Detect which cell encompasses the target text, then output its [X, Y] center coordinate. 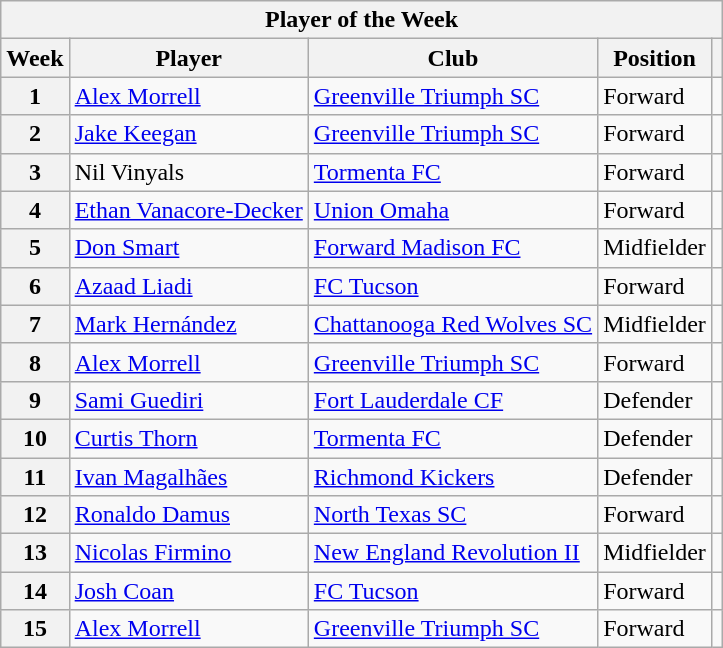
12 [35, 515]
2 [35, 134]
14 [35, 591]
Fort Lauderdale CF [452, 400]
Ivan Magalhães [188, 477]
Union Omaha [452, 210]
1 [35, 96]
11 [35, 477]
Ronaldo Damus [188, 515]
Josh Coan [188, 591]
15 [35, 629]
9 [35, 400]
7 [35, 324]
Club [452, 58]
Nicolas Firmino [188, 553]
New England Revolution II [452, 553]
Forward Madison FC [452, 248]
3 [35, 172]
Nil Vinyals [188, 172]
Don Smart [188, 248]
North Texas SC [452, 515]
10 [35, 438]
Player of the Week [362, 20]
13 [35, 553]
8 [35, 362]
Player [188, 58]
Richmond Kickers [452, 477]
Curtis Thorn [188, 438]
Week [35, 58]
5 [35, 248]
6 [35, 286]
Jake Keegan [188, 134]
4 [35, 210]
Chattanooga Red Wolves SC [452, 324]
Ethan Vanacore-Decker [188, 210]
Position [655, 58]
Mark Hernández [188, 324]
Sami Guediri [188, 400]
Azaad Liadi [188, 286]
